Extract the (X, Y) coordinate from the center of the cell holding the provided text.  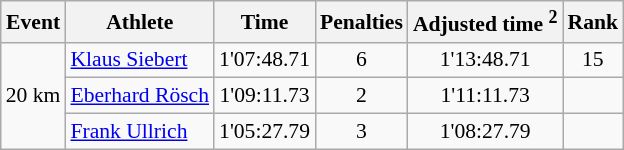
15 (594, 60)
Time (264, 22)
20 km (34, 96)
1'13:48.71 (486, 60)
1'08:27.79 (486, 132)
6 (362, 60)
Adjusted time 2 (486, 22)
2 (362, 96)
Rank (594, 22)
1'05:27.79 (264, 132)
1'11:11.73 (486, 96)
Klaus Siebert (140, 60)
Frank Ullrich (140, 132)
Penalties (362, 22)
1'09:11.73 (264, 96)
Eberhard Rösch (140, 96)
Event (34, 22)
Athlete (140, 22)
1'07:48.71 (264, 60)
3 (362, 132)
